Return the (x, y) coordinate for the center point of the cell that contains the specified text.  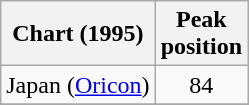
Peak position (201, 34)
Japan (Oricon) (78, 85)
84 (201, 85)
Chart (1995) (78, 34)
